Provide the (x, y) coordinate of the cell's center where the given text is located.  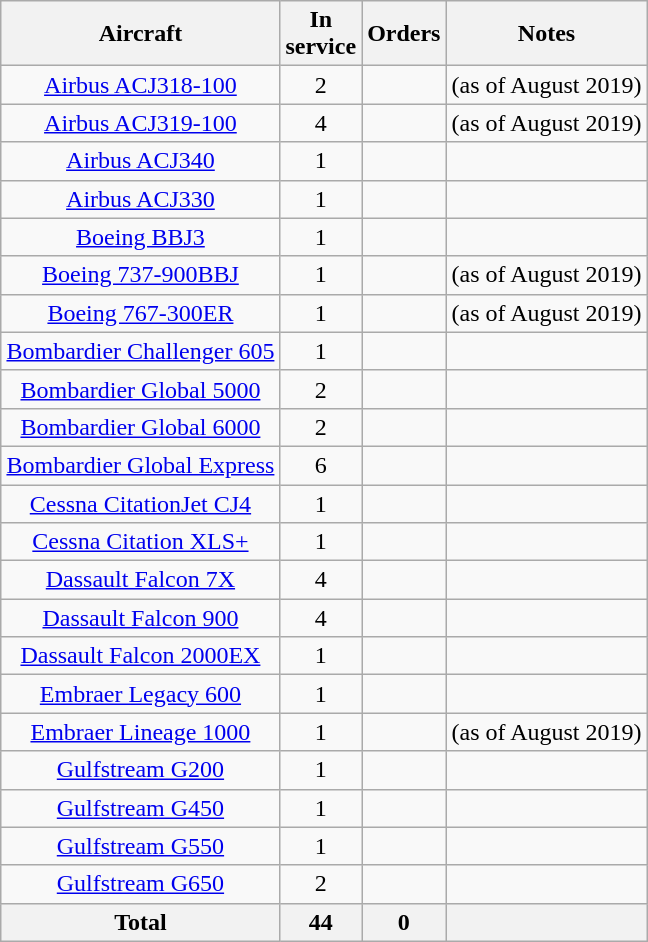
Gulfstream G650 (140, 884)
Bombardier Global 5000 (140, 389)
Gulfstream G450 (140, 808)
Dassault Falcon 2000EX (140, 656)
Boeing BBJ3 (140, 237)
Airbus ACJ319-100 (140, 123)
Airbus ACJ340 (140, 161)
Airbus ACJ318-100 (140, 85)
Bombardier Global Express (140, 465)
Bombardier Challenger 605 (140, 351)
Notes (546, 34)
Aircraft (140, 34)
Bombardier Global 6000 (140, 427)
Dassault Falcon 900 (140, 618)
Total (140, 922)
Boeing 767-300ER (140, 313)
Embraer Lineage 1000 (140, 732)
Dassault Falcon 7X (140, 580)
Embraer Legacy 600 (140, 694)
0 (404, 922)
Gulfstream G200 (140, 770)
Inservice (321, 34)
Airbus ACJ330 (140, 199)
Boeing 737-900BBJ (140, 275)
Orders (404, 34)
44 (321, 922)
6 (321, 465)
Cessna Citation XLS+ (140, 542)
Gulfstream G550 (140, 846)
Cessna CitationJet CJ4 (140, 503)
